Detect which cell encompasses the target text, then output its [X, Y] center coordinate. 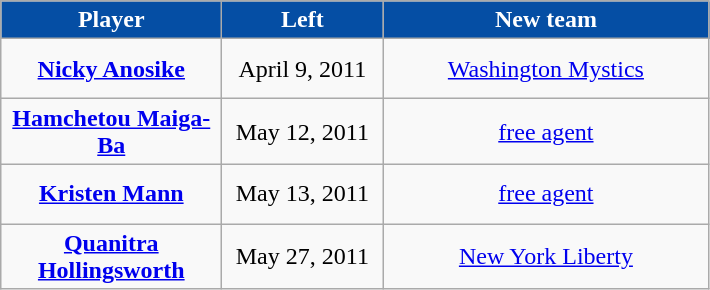
New team [546, 20]
New York Liberty [546, 256]
Hamchetou Maiga-Ba [112, 132]
Nicky Anosike [112, 69]
Player [112, 20]
May 27, 2011 [302, 256]
May 13, 2011 [302, 194]
May 12, 2011 [302, 132]
Kristen Mann [112, 194]
Left [302, 20]
Washington Mystics [546, 69]
Quanitra Hollingsworth [112, 256]
April 9, 2011 [302, 69]
